Capture the cell that displays the provided text and extract its (x, y) central coordinate. 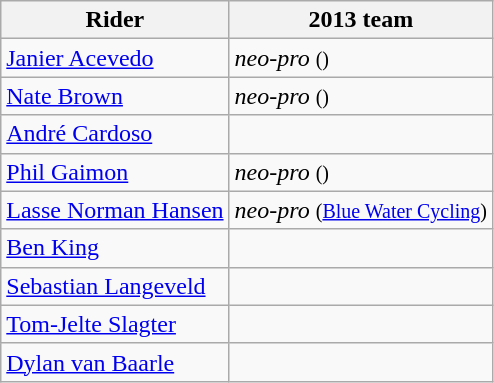
André Cardoso (115, 134)
Dylan van Baarle (115, 362)
Phil Gaimon (115, 172)
Lasse Norman Hansen (115, 210)
neo-pro (Blue Water Cycling) (360, 210)
Tom-Jelte Slagter (115, 324)
Janier Acevedo (115, 58)
Nate Brown (115, 96)
Ben King (115, 248)
2013 team (360, 20)
Sebastian Langeveld (115, 286)
Rider (115, 20)
